Return (X, Y) of the center of cell containing provided text 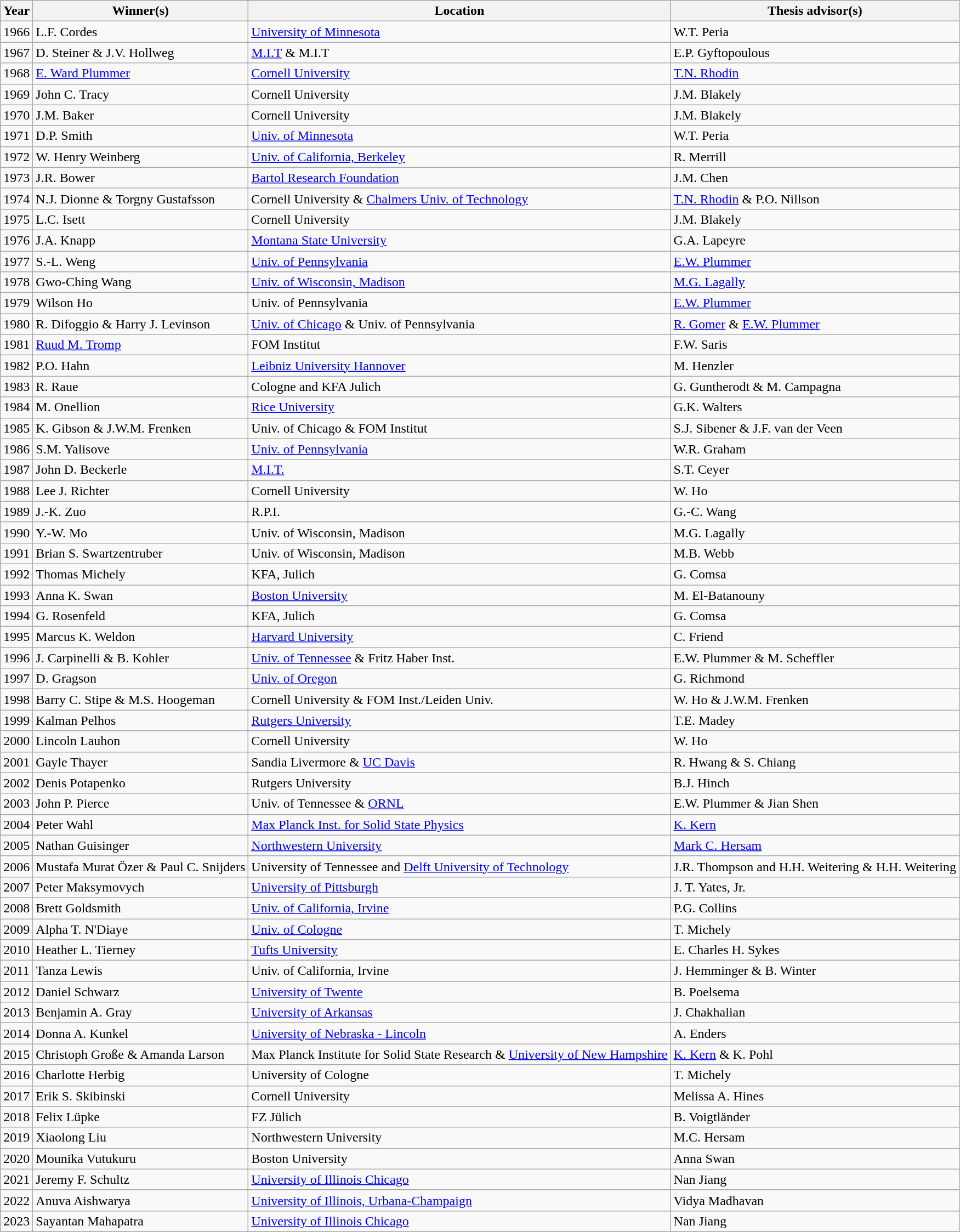
K. Kern (815, 825)
P.O. Hahn (140, 366)
B.J. Hinch (815, 783)
1981 (16, 345)
W.R. Graham (815, 449)
Brett Goldsmith (140, 908)
FOM Institut (459, 345)
1991 (16, 553)
1990 (16, 532)
J.R. Bower (140, 178)
1974 (16, 198)
J. T. Yates, Jr. (815, 887)
Univ. of Chicago & Univ. of Pennsylvania (459, 324)
C. Friend (815, 637)
Donna A. Kunkel (140, 1034)
T.E. Madey (815, 720)
2000 (16, 741)
University of Arkansas (459, 1013)
D. Steiner & J.V. Hollweg (140, 53)
1989 (16, 512)
Peter Wahl (140, 825)
University of Twente (459, 992)
G. Guntherodt & M. Campagna (815, 387)
R. Hwang & S. Chiang (815, 762)
Univ. of California, Berkeley (459, 157)
J. Hemminger & B. Winter (815, 971)
J. Chakhalian (815, 1013)
M.I.T & M.I.T (459, 53)
1986 (16, 449)
Cornell University & FOM Inst./Leiden Univ. (459, 700)
S.M. Yalisove (140, 449)
Charlotte Herbig (140, 1075)
1969 (16, 94)
Sandia Livermore & UC Davis (459, 762)
Y.-W. Mo (140, 532)
John C. Tracy (140, 94)
1966 (16, 32)
Univ. of Cologne (459, 929)
Bartol Research Foundation (459, 178)
E. Charles H. Sykes (815, 950)
Ruud M. Tromp (140, 345)
Erik S. Skibinski (140, 1096)
2010 (16, 950)
1970 (16, 115)
W. Henry Weinberg (140, 157)
Peter Maksymovych (140, 887)
2006 (16, 866)
1968 (16, 73)
University of Pittsburgh (459, 887)
1988 (16, 491)
J. Carpinelli & B. Kohler (140, 658)
1996 (16, 658)
Melissa A. Hines (815, 1096)
Univ. of Tennessee & ORNL (459, 804)
G.-C. Wang (815, 512)
University of Minnesota (459, 32)
Nathan Guisinger (140, 845)
Harvard University (459, 637)
Thomas Michely (140, 574)
University of Illinois, Urbana-Champaign (459, 1200)
Daniel Schwarz (140, 992)
G.K. Walters (815, 407)
2001 (16, 762)
G.A. Lapeyre (815, 240)
Mustafa Murat Özer & Paul C. Snijders (140, 866)
R.P.I. (459, 512)
1998 (16, 700)
1972 (16, 157)
R. Gomer & E.W. Plummer (815, 324)
Thesis advisor(s) (815, 11)
Univ. of Chicago & FOM Institut (459, 428)
University of Tennessee and Delft University of Technology (459, 866)
2014 (16, 1034)
Barry C. Stipe & M.S. Hoogeman (140, 700)
2008 (16, 908)
W. Ho & J.W.M. Frenken (815, 700)
2009 (16, 929)
Tufts University (459, 950)
S.T. Ceyer (815, 470)
Rice University (459, 407)
1977 (16, 262)
Mark C. Hersam (815, 845)
1993 (16, 595)
Gayle Thayer (140, 762)
Univ. of Oregon (459, 679)
Cornell University & Chalmers Univ. of Technology (459, 198)
R. Difoggio & Harry J. Levinson (140, 324)
G. Richmond (815, 679)
1987 (16, 470)
M. Henzler (815, 366)
J.-K. Zuo (140, 512)
2013 (16, 1013)
1971 (16, 136)
1997 (16, 679)
1985 (16, 428)
S.J. Sibener & J.F. van der Veen (815, 428)
Anuva Aishwarya (140, 1200)
Univ. of Minnesota (459, 136)
1978 (16, 282)
R. Raue (140, 387)
2004 (16, 825)
E.P. Gyftopoulous (815, 53)
Winner(s) (140, 11)
M. El-Batanouny (815, 595)
K. Gibson & J.W.M. Frenken (140, 428)
A. Enders (815, 1034)
Denis Potapenko (140, 783)
Anna Swan (815, 1159)
K. Kern & K. Pohl (815, 1054)
Location (459, 11)
2007 (16, 887)
2020 (16, 1159)
M.C. Hersam (815, 1138)
1967 (16, 53)
2011 (16, 971)
D.P. Smith (140, 136)
1980 (16, 324)
Montana State University (459, 240)
M.I.T. (459, 470)
M.B. Webb (815, 553)
Tanza Lewis (140, 971)
Vidya Madhavan (815, 1200)
Gwo-Ching Wang (140, 282)
Lee J. Richter (140, 491)
E.W. Plummer & M. Scheffler (815, 658)
L.F. Cordes (140, 32)
M. Onellion (140, 407)
University of Nebraska - Lincoln (459, 1034)
B. Poelsema (815, 992)
1973 (16, 178)
2005 (16, 845)
1992 (16, 574)
2021 (16, 1179)
2012 (16, 992)
Sayantan Mahapatra (140, 1221)
Heather L. Tierney (140, 950)
1979 (16, 303)
1995 (16, 637)
Mounika Vutukuru (140, 1159)
1975 (16, 219)
Max Planck Inst. for Solid State Physics (459, 825)
University of Cologne (459, 1075)
Brian S. Swartzentruber (140, 553)
1983 (16, 387)
2015 (16, 1054)
2018 (16, 1117)
E.W. Plummer & Jian Shen (815, 804)
J.M. Chen (815, 178)
E. Ward Plummer (140, 73)
1976 (16, 240)
P.G. Collins (815, 908)
Cologne and KFA Julich (459, 387)
Kalman Pelhos (140, 720)
Marcus K. Weldon (140, 637)
2019 (16, 1138)
F.W. Saris (815, 345)
Univ. of Tennessee & Fritz Haber Inst. (459, 658)
Xiaolong Liu (140, 1138)
2016 (16, 1075)
Christoph Große & Amanda Larson (140, 1054)
2003 (16, 804)
Wilson Ho (140, 303)
T.N. Rhodin & P.O. Nillson (815, 198)
Benjamin A. Gray (140, 1013)
S.-L. Weng (140, 262)
Leibniz University Hannover (459, 366)
1994 (16, 616)
John D. Beckerle (140, 470)
J.R. Thompson and H.H. Weitering & H.H. Weitering (815, 866)
R. Merrill (815, 157)
Lincoln Lauhon (140, 741)
Jeremy F. Schultz (140, 1179)
Felix Lüpke (140, 1117)
T.N. Rhodin (815, 73)
J.A. Knapp (140, 240)
2022 (16, 1200)
Alpha T. N'Diaye (140, 929)
B. Voigtländer (815, 1117)
John P. Pierce (140, 804)
FZ Jülich (459, 1117)
2023 (16, 1221)
L.C. Isett (140, 219)
J.M. Baker (140, 115)
1982 (16, 366)
2017 (16, 1096)
G. Rosenfeld (140, 616)
D. Gragson (140, 679)
Max Planck Institute for Solid State Research & University of New Hampshire (459, 1054)
1999 (16, 720)
N.J. Dionne & Torgny Gustafsson (140, 198)
Anna K. Swan (140, 595)
2002 (16, 783)
1984 (16, 407)
Year (16, 11)
